Determine the [x, y] coordinate at the center of the cell enclosing the given text.  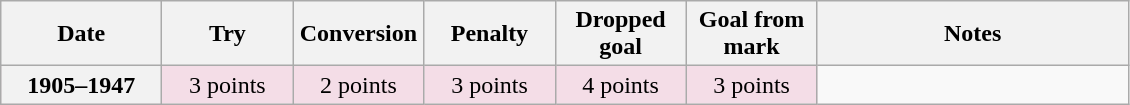
Try [228, 34]
Date [82, 34]
Goal from mark [752, 34]
Penalty [490, 34]
Dropped goal [620, 34]
Conversion [358, 34]
2 points [358, 85]
1905–1947 [82, 85]
Notes [972, 34]
4 points [620, 85]
